Find where the given text appears and provide that cell's center as (X, Y) coordinate. 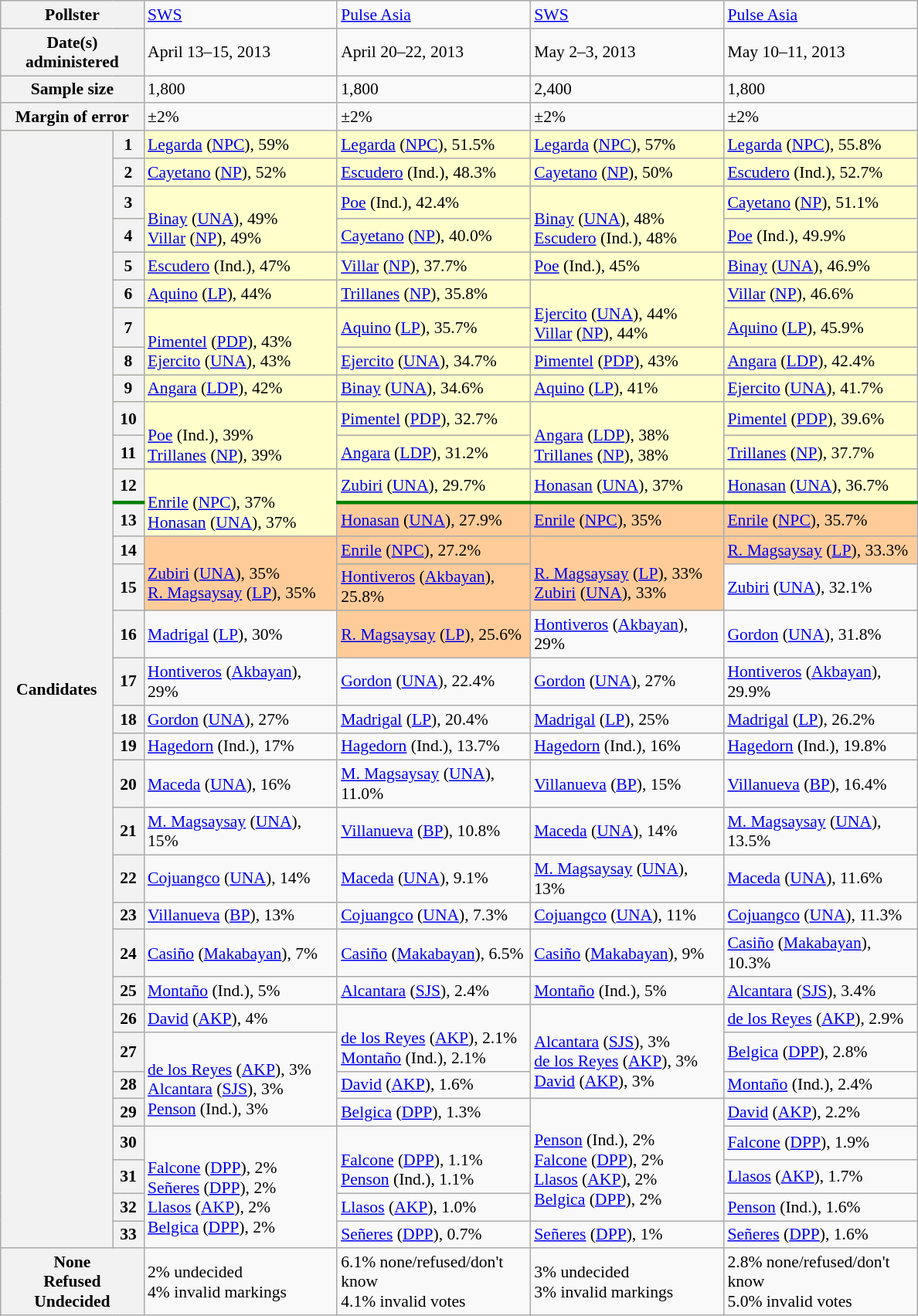
Casiño (Makabayan), 6.5% (433, 954)
Casiño (Makabayan), 9% (627, 954)
Llasos (AKP), 1.7% (820, 1176)
Pimentel (PDP), 43% Ejercito (UNA), 43% (240, 342)
Cayetano (NP), 50% (627, 172)
Llasos (AKP), 1.0% (433, 1207)
Maceda (UNA), 16% (240, 784)
1 (128, 145)
Alcantara (SJS), 3% de los Reyes (AKP), 3% David (AKP), 3% (627, 1052)
M. Magsaysay (UNA), 11.0% (433, 784)
Gordon (UNA), 22.4% (433, 682)
David (AKP), 4% (240, 1018)
Enrile (NPC), 35% (627, 519)
Pimentel (PDP), 39.6% (820, 419)
Angara (LDP), 42.4% (820, 361)
Angara (LDP), 42% (240, 389)
25 (128, 991)
April 20–22, 2013 (433, 53)
May 10–11, 2013 (820, 53)
Zubiri (UNA), 32.1% (820, 587)
Madrigal (LP), 26.2% (820, 719)
28 (128, 1085)
4 (128, 236)
18 (128, 719)
2 (128, 172)
Trillanes (NP), 37.7% (820, 453)
Aquino (LP), 44% (240, 294)
Villanueva (BP), 16.4% (820, 784)
Ejercito (UNA), 44% Villar (NP), 44% (627, 314)
NoneRefusedUndecided (73, 1283)
Date(s) administered (73, 53)
Madrigal (LP), 25% (627, 719)
Poe (Ind.), 39% Trillanes (NP), 39% (240, 436)
17 (128, 682)
Honasan (UNA), 27.9% (433, 519)
Cojuangco (UNA), 11% (627, 916)
Hontiveros (Akbayan), 29.9% (820, 682)
Cayetano (NP), 52% (240, 172)
Zubiri (UNA), 29.7% (433, 485)
6.1% none/refused/don't know4.1% invalid votes (433, 1283)
27 (128, 1051)
Montaño (Ind.), 2.4% (820, 1085)
Hontiveros (Akbayan), 25.8% (433, 587)
Maceda (UNA), 14% (627, 831)
Casiño (Makabayan), 10.3% (820, 954)
2.8% none/refused/don't know5.0% invalid votes (820, 1283)
Pollster (73, 15)
Legarda (NPC), 59% (240, 145)
14 (128, 550)
Binay (UNA), 46.9% (820, 267)
Enrile (NPC), 35.7% (820, 519)
Cojuangco (UNA), 14% (240, 878)
Legarda (NPC), 55.8% (820, 145)
29 (128, 1113)
24 (128, 954)
Belgica (DPP), 1.3% (433, 1113)
23 (128, 916)
7 (128, 328)
Legarda (NPC), 51.5% (433, 145)
Villanueva (BP), 10.8% (433, 831)
Señeres (DPP), 0.7% (433, 1235)
Honasan (UNA), 37% (627, 485)
Escudero (Ind.), 47% (240, 267)
11 (128, 453)
de los Reyes (AKP), 2.9% (820, 1018)
33 (128, 1235)
Cayetano (NP), 51.1% (820, 202)
20 (128, 784)
21 (128, 831)
Hagedorn (Ind.), 13.7% (433, 746)
M. Magsaysay (UNA), 13% (627, 878)
5 (128, 267)
Escudero (Ind.), 52.7% (820, 172)
22 (128, 878)
Gordon (UNA), 31.8% (820, 635)
Angara (LDP), 31.2% (433, 453)
R. Magsaysay (LP), 33% Zubiri (UNA), 33% (627, 573)
19 (128, 746)
Madrigal (LP), 30% (240, 635)
30 (128, 1144)
Pimentel (PDP), 43% (627, 361)
Alcantara (SJS), 3.4% (820, 991)
M. Magsaysay (UNA), 13.5% (820, 831)
13 (128, 519)
15 (128, 587)
Hagedorn (Ind.), 19.8% (820, 746)
Aquino (LP), 45.9% (820, 328)
Aquino (LP), 41% (627, 389)
Poe (Ind.), 49.9% (820, 236)
Legarda (NPC), 57% (627, 145)
Cojuangco (UNA), 11.3% (820, 916)
David (AKP), 2.2% (820, 1113)
8 (128, 361)
Poe (Ind.), 45% (627, 267)
Hagedorn (Ind.), 17% (240, 746)
Angara (LDP), 38% Trillanes (NP), 38% (627, 436)
Ejercito (UNA), 34.7% (433, 361)
Falcone (DPP), 1.1% Penson (Ind.), 1.1% (433, 1161)
Sample size (73, 90)
Madrigal (LP), 20.4% (433, 719)
de los Reyes (AKP), 3% Alcantara (SJS), 3% Penson (Ind.), 3% (240, 1079)
26 (128, 1018)
9 (128, 389)
Hagedorn (Ind.), 16% (627, 746)
2,400 (627, 90)
Honasan (UNA), 36.7% (820, 485)
Ejercito (UNA), 41.7% (820, 389)
Belgica (DPP), 2.8% (820, 1051)
Señeres (DPP), 1% (627, 1235)
Binay (UNA), 48% Escudero (Ind.), 48% (627, 219)
R. Magsaysay (LP), 33.3% (820, 550)
David (AKP), 1.6% (433, 1085)
May 2–3, 2013 (627, 53)
Maceda (UNA), 11.6% (820, 878)
Aquino (LP), 35.7% (433, 328)
Falcone (DPP), 1.9% (820, 1144)
Villanueva (BP), 13% (240, 916)
Escudero (Ind.), 48.3% (433, 172)
6 (128, 294)
Falcone (DPP), 2% Señeres (DPP), 2% Llasos (AKP), 2% Belgica (DPP), 2% (240, 1188)
Zubiri (UNA), 35% R. Magsaysay (LP), 35% (240, 573)
31 (128, 1176)
Penson (Ind.), 1.6% (820, 1207)
Alcantara (SJS), 2.4% (433, 991)
2% undecided4% invalid markings (240, 1283)
Binay (UNA), 34.6% (433, 389)
Cojuangco (UNA), 7.3% (433, 916)
10 (128, 419)
Margin of error (73, 117)
3 (128, 202)
16 (128, 635)
M. Magsaysay (UNA), 15% (240, 831)
de los Reyes (AKP), 2.1% Montaño (Ind.), 2.1% (433, 1039)
Villar (NP), 37.7% (433, 267)
Maceda (UNA), 9.1% (433, 878)
Trillanes (NP), 35.8% (433, 294)
12 (128, 485)
Cayetano (NP), 40.0% (433, 236)
April 13–15, 2013 (240, 53)
Poe (Ind.), 42.4% (433, 202)
Villar (NP), 46.6% (820, 294)
32 (128, 1207)
Candidates (57, 689)
Penson (Ind.), 2% Falcone (DPP), 2% Llasos (AKP), 2% Belgica (DPP), 2% (627, 1160)
R. Magsaysay (LP), 25.6% (433, 635)
Enrile (NPC), 37% Honasan (UNA), 37% (240, 502)
Señeres (DPP), 1.6% (820, 1235)
Casiño (Makabayan), 7% (240, 954)
Enrile (NPC), 27.2% (433, 550)
Pimentel (PDP), 32.7% (433, 419)
Villanueva (BP), 15% (627, 784)
3% undecided3% invalid markings (627, 1283)
Binay (UNA), 49% Villar (NP), 49% (240, 219)
